Determine the [X, Y] coordinate at the center of the cell enclosing the given text.  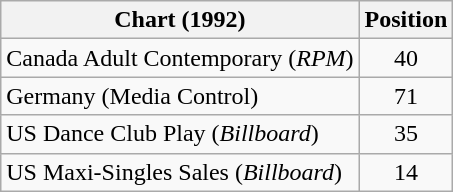
Canada Adult Contemporary (RPM) [180, 58]
14 [406, 172]
US Dance Club Play (Billboard) [180, 134]
Germany (Media Control) [180, 96]
US Maxi-Singles Sales (Billboard) [180, 172]
Chart (1992) [180, 20]
35 [406, 134]
40 [406, 58]
Position [406, 20]
71 [406, 96]
